For the text-containing cell, return its midpoint in (x, y) coordinate format. 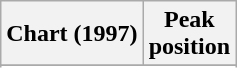
Peakposition (189, 34)
Chart (1997) (72, 34)
